Determine the [X, Y] coordinate at the center of the cell enclosing the given text.  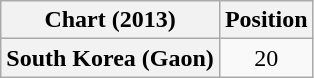
20 [266, 58]
South Korea (Gaon) [110, 58]
Chart (2013) [110, 20]
Position [266, 20]
